Return the (x, y) coordinate for the center point of the cell that contains the specified text.  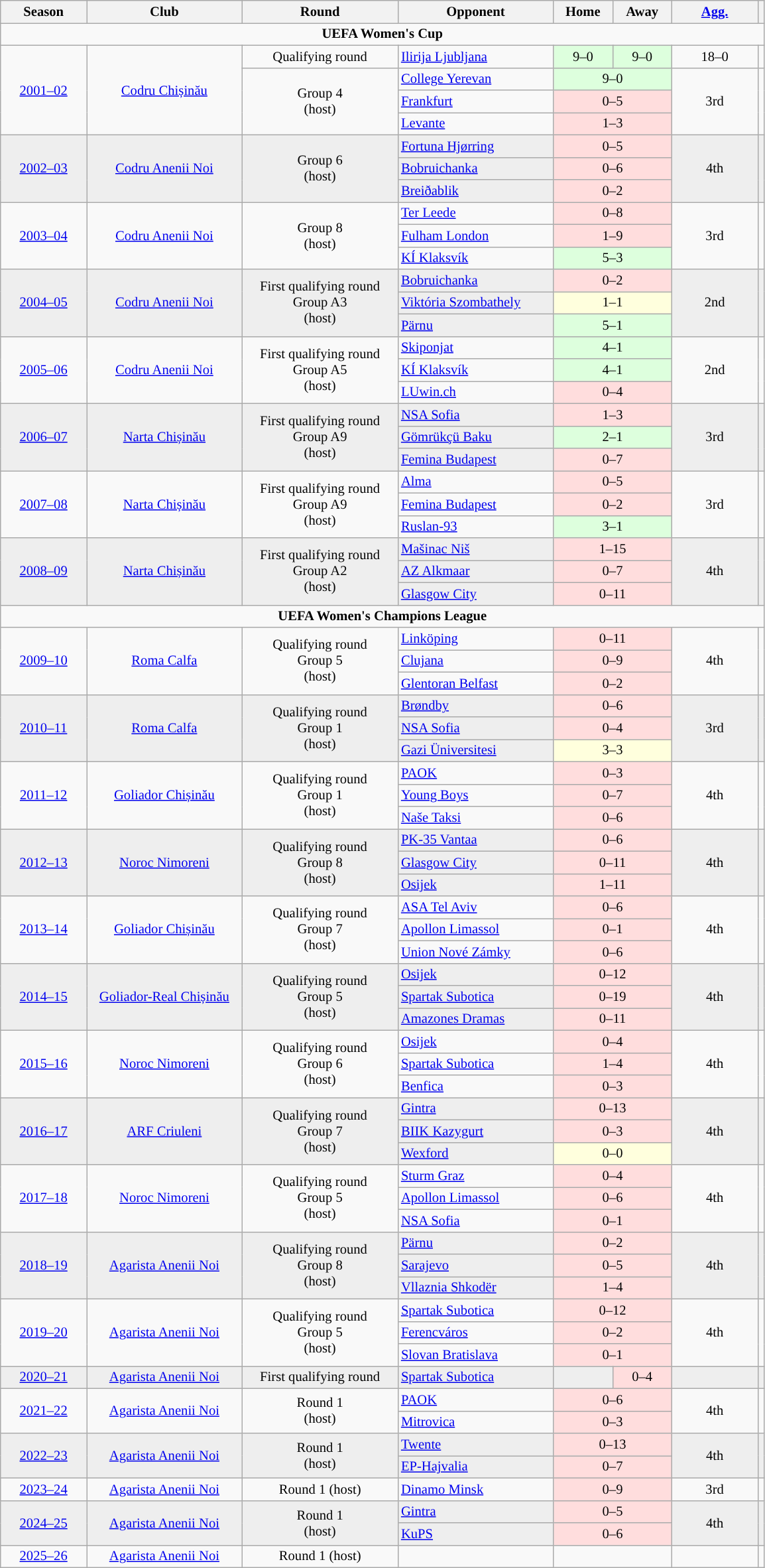
Twente (476, 1444)
First qualifying roundGroup A3 (host) (320, 302)
2003–04 (44, 235)
3–1 (613, 527)
Linköping (476, 639)
Young Boys (476, 795)
1–11 (613, 885)
Mitrovica (476, 1422)
18–0 (715, 56)
Alma (476, 482)
EP-Hajvalia (476, 1467)
College Yerevan (476, 79)
Codru Chișinău (164, 90)
2011–12 (44, 795)
2004–05 (44, 302)
Sarajevo (476, 1265)
2013–14 (44, 929)
Union Nové Zámky (476, 952)
Gömrükçü Baku (476, 437)
ARF Criuleni (164, 1130)
KuPS (476, 1534)
2017–18 (44, 1198)
5–3 (613, 258)
Clujana (476, 661)
Group 4 (host) (320, 101)
AZ Alkmaar (476, 571)
2001–02 (44, 90)
ASA Tel Aviv (476, 907)
2020–21 (44, 1377)
Fulham London (476, 235)
Naše Taksi (476, 818)
Gazi Üniversitesi (476, 750)
2009–10 (44, 661)
BIIK Kazygurt (476, 1131)
2019–20 (44, 1332)
Vllaznia Shkodër (476, 1287)
Brøndby (476, 706)
2007–08 (44, 504)
Season (44, 11)
0–0 (613, 1153)
Home (583, 11)
2016–17 (44, 1130)
Qualifying roundGroup 6 (host) (320, 1064)
0–8 (613, 213)
Ter Leede (476, 213)
2010–11 (44, 728)
Ferencváros (476, 1333)
PK-35 Vantaa (476, 840)
2015–16 (44, 1064)
2005–06 (44, 370)
Ilirija Ljubljana (476, 56)
1–9 (613, 235)
2–1 (613, 437)
Club (164, 11)
LUwin.ch (476, 392)
Frankfurt (476, 101)
0–19 (613, 997)
Skiponjat (476, 348)
Opponent (476, 11)
1–1 (613, 302)
2008–09 (44, 570)
5–1 (613, 325)
2025–26 (44, 1556)
2022–23 (44, 1455)
Slovan Bratislava (476, 1355)
2021–22 (44, 1411)
1–15 (613, 549)
Benfica (476, 1086)
2023–24 (44, 1489)
Agg. (715, 11)
Group 6 (host) (320, 168)
Round (320, 11)
2012–13 (44, 862)
Fortuna Hjørring (476, 146)
2014–15 (44, 996)
2024–25 (44, 1523)
Viktória Szombathely (476, 302)
Dinamo Minsk (476, 1489)
3–3 (613, 750)
Sturm Graz (476, 1176)
Ruslan-93 (476, 527)
Qualifying round (320, 56)
First qualifying roundGroup A5 (host) (320, 370)
Mašinac Niš (476, 549)
UEFA Women's Champions League (382, 616)
UEFA Women's Cup (382, 34)
Breiðablik (476, 190)
First qualifying round (320, 1377)
Away (642, 11)
Group 8 (host) (320, 235)
Wexford (476, 1153)
2002–03 (44, 168)
Goliador-Real Chișinău (164, 996)
Amazones Dramas (476, 1019)
2018–19 (44, 1266)
Levante (476, 123)
Glentoran Belfast (476, 683)
First qualifying roundGroup A2 (host) (320, 570)
2006–07 (44, 436)
